Output the [x, y] coordinate of the center of the cell containing the given text.  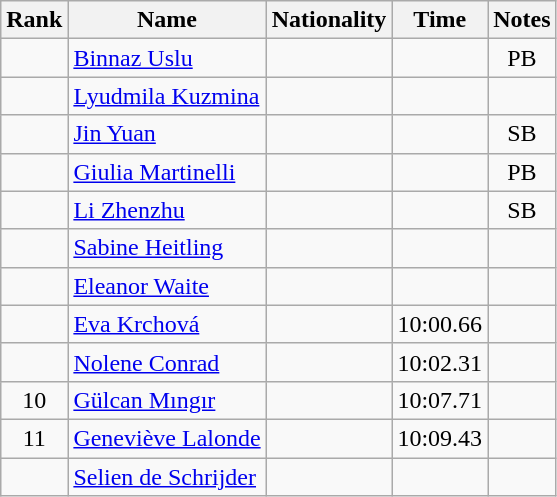
Eleanor Waite [167, 286]
10:09.43 [440, 438]
Jin Yuan [167, 134]
Rank [34, 20]
Geneviève Lalonde [167, 438]
Name [167, 20]
Giulia Martinelli [167, 172]
Selien de Schrijder [167, 477]
Eva Krchová [167, 324]
Binnaz Uslu [167, 58]
Nationality [329, 20]
Sabine Heitling [167, 248]
Li Zhenzhu [167, 210]
Nolene Conrad [167, 362]
10:02.31 [440, 362]
Time [440, 20]
10 [34, 400]
11 [34, 438]
Lyudmila Kuzmina [167, 96]
Gülcan Mıngır [167, 400]
10:07.71 [440, 400]
10:00.66 [440, 324]
Notes [522, 20]
